Scan for the cell matching the given text and deliver its (X, Y) coordinate at center. 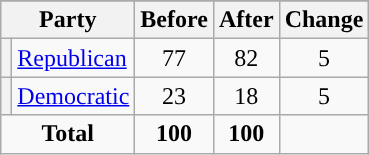
18 (246, 96)
Change (324, 20)
Before (174, 20)
Republican (74, 58)
77 (174, 58)
23 (174, 96)
Total (68, 134)
82 (246, 58)
After (246, 20)
Party (68, 20)
Democratic (74, 96)
